Extract the [x, y] coordinate from the center of the cell holding the provided text.  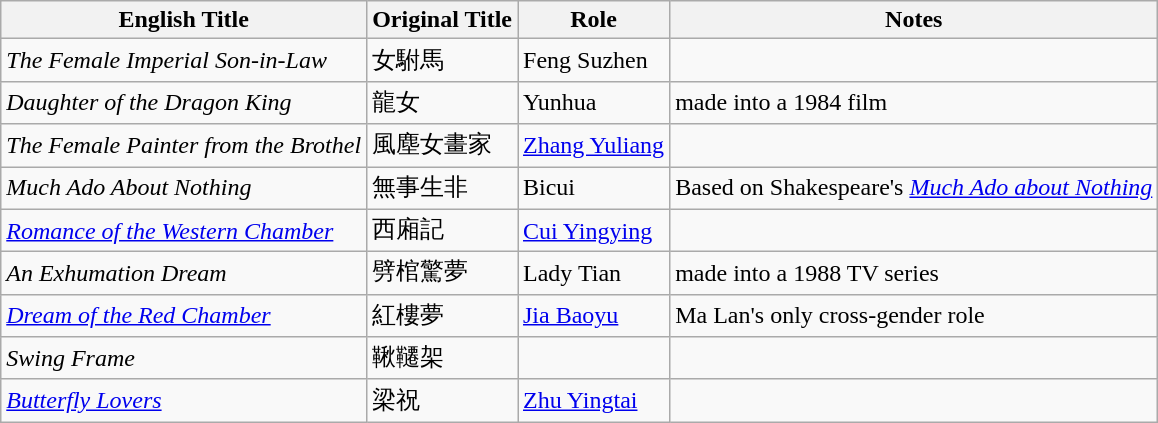
The Female Imperial Son-in-Law [184, 60]
Zhang Yuliang [594, 146]
梁祝 [442, 400]
Butterfly Lovers [184, 400]
Bicui [594, 188]
龍女 [442, 102]
The Female Painter from the Brothel [184, 146]
Original Title [442, 20]
made into a 1988 TV series [914, 274]
Feng Suzhen [594, 60]
Ma Lan's only cross-gender role [914, 316]
Much Ado About Nothing [184, 188]
風塵女畫家 [442, 146]
Lady Tian [594, 274]
Notes [914, 20]
Dream of the Red Chamber [184, 316]
紅樓夢 [442, 316]
made into a 1984 film [914, 102]
Zhu Yingtai [594, 400]
鞦韆架 [442, 358]
Jia Baoyu [594, 316]
女駙馬 [442, 60]
An Exhumation Dream [184, 274]
劈棺驚夢 [442, 274]
Cui Yingying [594, 230]
無事生非 [442, 188]
西廂記 [442, 230]
Daughter of the Dragon King [184, 102]
English Title [184, 20]
Based on Shakespeare's Much Ado about Nothing [914, 188]
Role [594, 20]
Swing Frame [184, 358]
Romance of the Western Chamber [184, 230]
Yunhua [594, 102]
